Detect which cell encompasses the target text, then output its (x, y) center coordinate. 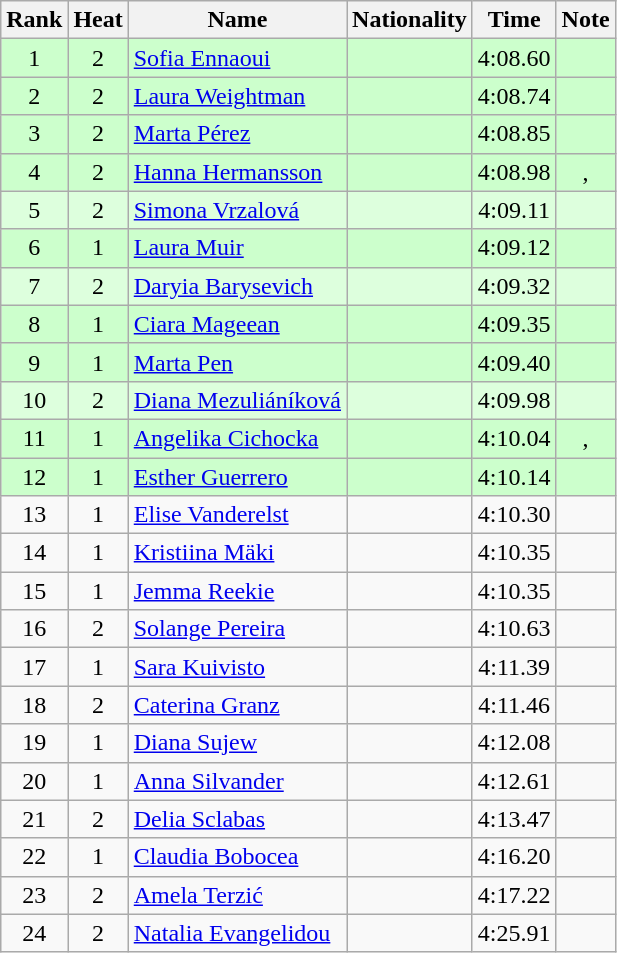
Solange Pereira (237, 629)
Esther Guerrero (237, 477)
4:09.35 (514, 324)
4:08.60 (514, 58)
10 (34, 400)
4 (34, 172)
Elise Vanderelst (237, 515)
23 (34, 895)
6 (34, 248)
Laura Muir (237, 248)
Claudia Bobocea (237, 857)
Angelika Cichocka (237, 438)
5 (34, 210)
4:12.61 (514, 781)
Diana Mezuliáníková (237, 400)
18 (34, 705)
Daryia Barysevich (237, 286)
Marta Pérez (237, 134)
4:10.14 (514, 477)
4:10.30 (514, 515)
4:08.74 (514, 96)
4:09.12 (514, 248)
4:09.98 (514, 400)
4:16.20 (514, 857)
15 (34, 591)
Time (514, 20)
Note (586, 20)
Sofia Ennaoui (237, 58)
Nationality (410, 20)
17 (34, 667)
4:10.04 (514, 438)
7 (34, 286)
4:13.47 (514, 819)
3 (34, 134)
19 (34, 743)
4:25.91 (514, 933)
Hanna Hermansson (237, 172)
Simona Vrzalová (237, 210)
21 (34, 819)
14 (34, 553)
Name (237, 20)
Heat (98, 20)
Jemma Reekie (237, 591)
4:11.46 (514, 705)
8 (34, 324)
13 (34, 515)
Ciara Mageean (237, 324)
4:11.39 (514, 667)
Rank (34, 20)
Caterina Granz (237, 705)
4:17.22 (514, 895)
4:08.98 (514, 172)
Laura Weightman (237, 96)
24 (34, 933)
4:12.08 (514, 743)
Anna Silvander (237, 781)
11 (34, 438)
4:09.40 (514, 362)
22 (34, 857)
4:10.63 (514, 629)
Kristiina Mäki (237, 553)
Amela Terzić (237, 895)
20 (34, 781)
Marta Pen (237, 362)
4:08.85 (514, 134)
9 (34, 362)
12 (34, 477)
4:09.32 (514, 286)
Sara Kuivisto (237, 667)
16 (34, 629)
Delia Sclabas (237, 819)
Natalia Evangelidou (237, 933)
4:09.11 (514, 210)
Diana Sujew (237, 743)
